Pinpoint the cell where the given text exists, returning its [x, y] midpoint coordinate. 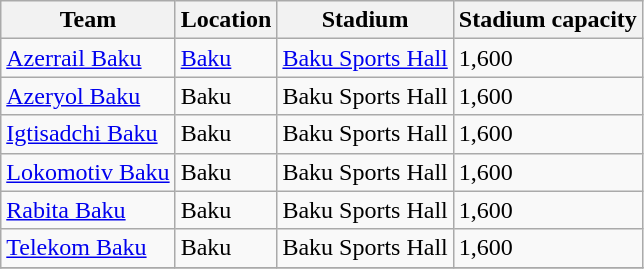
Lokomotiv Baku [88, 172]
Rabita Baku [88, 210]
Team [88, 20]
Azerrail Baku [88, 58]
Azeryol Baku [88, 96]
Igtisadchi Baku [88, 134]
Stadium [365, 20]
Location [226, 20]
Telekom Baku [88, 248]
Stadium capacity [548, 20]
